From the cell containing the given text, extract its center point as (X, Y) coordinate. 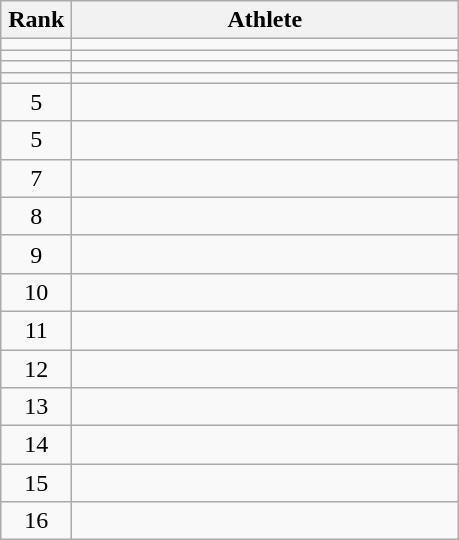
11 (36, 330)
Athlete (265, 20)
12 (36, 369)
Rank (36, 20)
10 (36, 292)
16 (36, 521)
7 (36, 178)
9 (36, 254)
13 (36, 407)
14 (36, 445)
15 (36, 483)
8 (36, 216)
